Determine the (X, Y) coordinate at the center of the cell enclosing the given text.  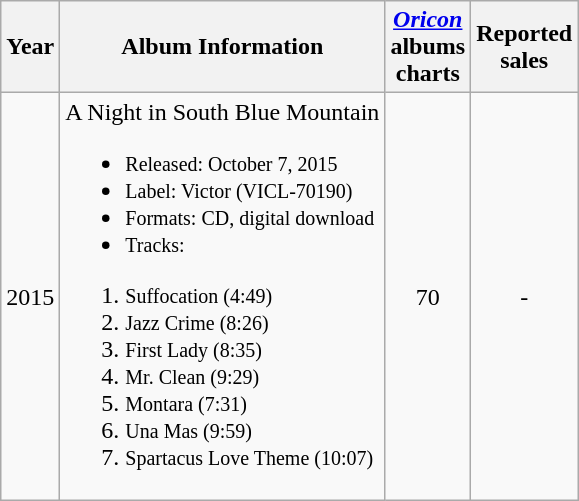
Reportedsales (524, 47)
Album Information (222, 47)
Year (30, 47)
70 (428, 296)
Oriconalbumscharts (428, 47)
- (524, 296)
2015 (30, 296)
